From the cell containing the given text, extract its center point as (X, Y) coordinate. 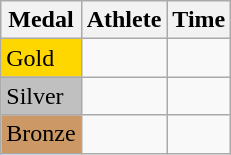
Time (199, 20)
Gold (41, 58)
Bronze (41, 134)
Athlete (124, 20)
Medal (41, 20)
Silver (41, 96)
